Detect which cell encompasses the target text, then output its (x, y) center coordinate. 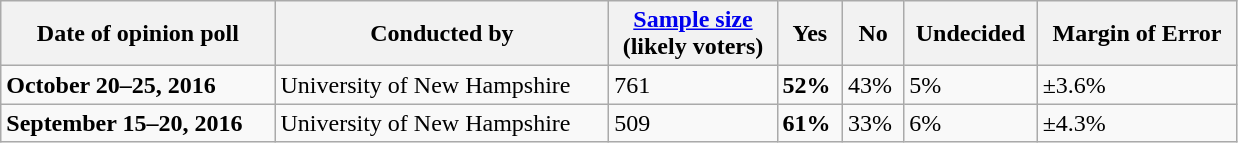
±4.3% (1137, 123)
5% (971, 85)
Sample size(likely voters) (693, 34)
33% (874, 123)
No (874, 34)
61% (810, 123)
±3.6% (1137, 85)
Margin of Error (1137, 34)
43% (874, 85)
September 15–20, 2016 (138, 123)
761 (693, 85)
52% (810, 85)
Date of opinion poll (138, 34)
October 20–25, 2016 (138, 85)
Undecided (971, 34)
509 (693, 123)
Conducted by (442, 34)
6% (971, 123)
Yes (810, 34)
